For the text-containing cell, return its midpoint in [X, Y] coordinate format. 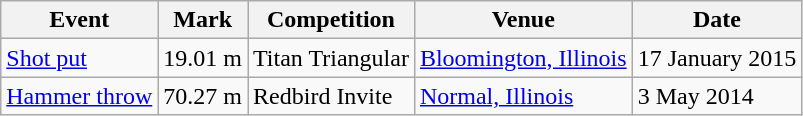
Date [717, 20]
3 May 2014 [717, 96]
Venue [523, 20]
Titan Triangular [332, 58]
Redbird Invite [332, 96]
Shot put [80, 58]
Mark [203, 20]
Event [80, 20]
Competition [332, 20]
17 January 2015 [717, 58]
Bloomington, Illinois [523, 58]
Hammer throw [80, 96]
Normal, Illinois [523, 96]
70.27 m [203, 96]
19.01 m [203, 58]
